Determine the [X, Y] coordinate at the center of the cell enclosing the given text.  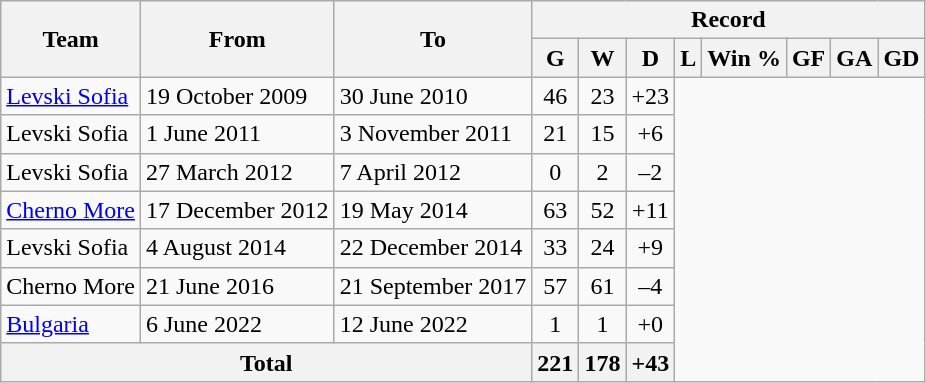
GA [854, 58]
Team [71, 39]
+23 [650, 96]
22 December 2014 [433, 248]
To [433, 39]
33 [556, 248]
27 March 2012 [237, 172]
24 [602, 248]
Win % [744, 58]
30 June 2010 [433, 96]
6 June 2022 [237, 324]
4 August 2014 [237, 248]
12 June 2022 [433, 324]
+6 [650, 134]
From [237, 39]
Record [728, 20]
221 [556, 362]
2 [602, 172]
Total [266, 362]
W [602, 58]
+0 [650, 324]
GD [902, 58]
–2 [650, 172]
17 December 2012 [237, 210]
178 [602, 362]
3 November 2011 [433, 134]
61 [602, 286]
Bulgaria [71, 324]
0 [556, 172]
63 [556, 210]
21 June 2016 [237, 286]
+11 [650, 210]
19 May 2014 [433, 210]
+43 [650, 362]
19 October 2009 [237, 96]
57 [556, 286]
23 [602, 96]
1 June 2011 [237, 134]
21 [556, 134]
15 [602, 134]
21 September 2017 [433, 286]
46 [556, 96]
+9 [650, 248]
GF [808, 58]
D [650, 58]
52 [602, 210]
7 April 2012 [433, 172]
G [556, 58]
–4 [650, 286]
L [688, 58]
